Determine the (x, y) coordinate at the center of the cell enclosing the given text.  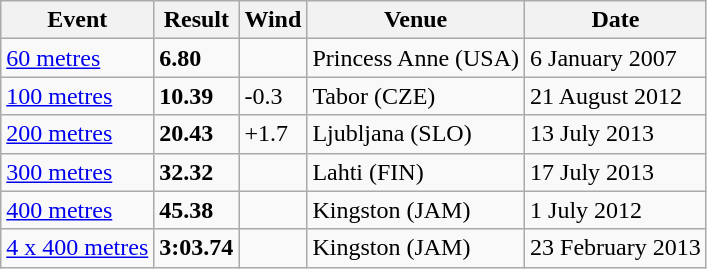
100 metres (78, 96)
3:03.74 (196, 248)
6 January 2007 (616, 58)
1 July 2012 (616, 210)
300 metres (78, 172)
Result (196, 20)
200 metres (78, 134)
45.38 (196, 210)
Wind (273, 20)
Tabor (CZE) (416, 96)
Princess Anne (USA) (416, 58)
17 July 2013 (616, 172)
+1.7 (273, 134)
Event (78, 20)
13 July 2013 (616, 134)
20.43 (196, 134)
21 August 2012 (616, 96)
Venue (416, 20)
400 metres (78, 210)
60 metres (78, 58)
23 February 2013 (616, 248)
10.39 (196, 96)
-0.3 (273, 96)
32.32 (196, 172)
Ljubljana (SLO) (416, 134)
6.80 (196, 58)
4 x 400 metres (78, 248)
Date (616, 20)
Lahti (FIN) (416, 172)
